Output the [x, y] coordinate of the center of the cell containing the given text.  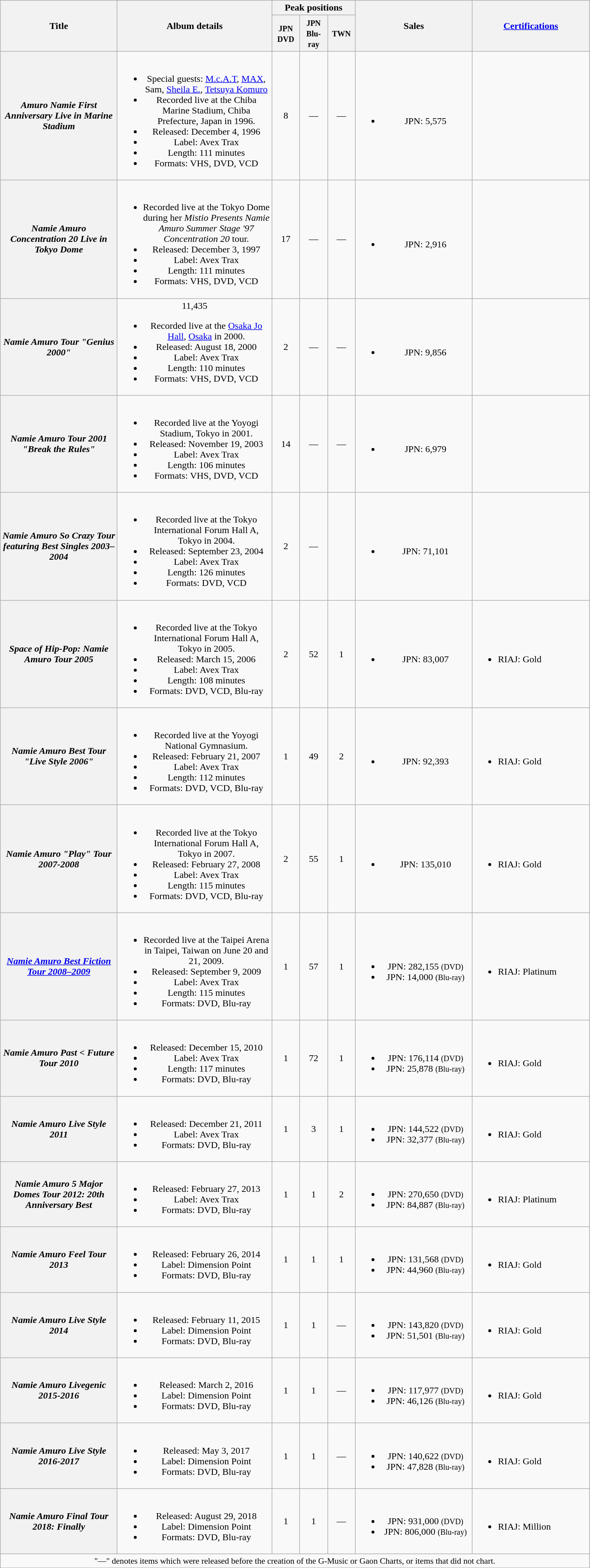
JPN: 2,916 [414, 239]
Peak positions [314, 8]
Sales [414, 26]
Recorded live at the Yoyogi Stadium, Tokyo in 2001.Released: November 19, 2003Label: Avex TraxLength: 106 minutesFormats: VHS, DVD, VCD [195, 444]
Namie Amuro Past < Future Tour 2010 [59, 1058]
JPN: 140,622 (DVD)JPN: 47,828 (Blu-ray) [414, 1456]
Space of Hip-Pop: Namie Amuro Tour 2005 [59, 654]
Namie Amuro "Play" Tour 2007-2008 [59, 859]
Namie Amuro Best Fiction Tour 2008–2009 [59, 966]
Album details [195, 26]
Namie Amuro So Crazy Tour featuring Best Singles 2003–2004 [59, 546]
RIAJ: Million [531, 1521]
JPN: 143,820 (DVD)JPN: 51,501 (Blu-ray) [414, 1325]
Released: February 11, 2015Label: Dimension PointFormats: DVD, Blu-ray [195, 1325]
JPN: 282,155 (DVD)JPN: 14,000 (Blu-ray) [414, 966]
52 [314, 654]
"—" denotes items which were released before the creation of the G-Music or Gaon Charts, or items that did not chart. [295, 1561]
3 [314, 1129]
Namie Amuro Live Style 2016-2017 [59, 1456]
Namie Amuro Live Style 2014 [59, 1325]
Namie Amuro Final Tour 2018: Finally [59, 1521]
Namie Amuro Tour 2001 "Break the Rules" [59, 444]
JPN: 131,568 (DVD)JPN: 44,960 (Blu-ray) [414, 1260]
8 [286, 116]
Namie Amuro Feel Tour 2013 [59, 1260]
Released: December 15, 2010Label: Avex TraxLength: 117 minutesFormats: DVD, Blu-ray [195, 1058]
17 [286, 239]
TWN [341, 33]
Released: August 29, 2018Label: Dimension PointFormats: DVD, Blu-ray [195, 1521]
JPN: 144,522 (DVD)JPN: 32,377 (Blu-ray) [414, 1129]
Certifications [531, 26]
JPN Blu-ray [314, 33]
JPN: 135,010 [414, 859]
Namie Amuro 5 Major Domes Tour 2012: 20th Anniversary Best [59, 1195]
14 [286, 444]
Released: December 21, 2011Label: Avex TraxFormats: DVD, Blu-ray [195, 1129]
Released: February 27, 2013Label: Avex TraxFormats: DVD, Blu-ray [195, 1195]
Title [59, 26]
Namie Amuro Livegenic 2015-2016 [59, 1390]
JPN: 270,650 (DVD)JPN: 84,887 (Blu-ray) [414, 1195]
JPN: 9,856 [414, 347]
JPN: 83,007 [414, 654]
JPN: 92,393 [414, 756]
Released: May 3, 2017Label: Dimension PointFormats: DVD, Blu-ray [195, 1456]
Recorded live at the Yoyogi National Gymnasium.Released: February 21, 2007Label: Avex TraxLength: 112 minutesFormats: DVD, VCD, Blu-ray [195, 756]
57 [314, 966]
Amuro Namie First Anniversary Live in Marine Stadium [59, 116]
JPN: 931,000 (DVD)JPN: 806,000 (Blu-ray) [414, 1521]
JPN: 117,977 (DVD)JPN: 46,126 (Blu-ray) [414, 1390]
Namie Amuro Best Tour "Live Style 2006" [59, 756]
11,435Recorded live at the Osaka Jo Hall, Osaka in 2000.Released: August 18, 2000Label: Avex TraxLength: 110 minutesFormats: VHS, DVD, VCD [195, 347]
JPN: 5,575 [414, 116]
JPN: 71,101 [414, 546]
55 [314, 859]
Recorded live at the Tokyo International Forum Hall A, Tokyo in 2004.Released: September 23, 2004Label: Avex TraxLength: 126 minutesFormats: DVD, VCD [195, 546]
Namie Amuro Live Style 2011 [59, 1129]
72 [314, 1058]
Namie Amuro Concentration 20 Live in Tokyo Dome [59, 239]
Released: February 26, 2014Label: Dimension PointFormats: DVD, Blu-ray [195, 1260]
JPN: 176,114 (DVD)JPN: 25,878 (Blu-ray) [414, 1058]
JPN: 6,979 [414, 444]
JPN DVD [286, 33]
49 [314, 756]
Released: March 2, 2016Label: Dimension PointFormats: DVD, Blu-ray [195, 1390]
Namie Amuro Tour "Genius 2000" [59, 347]
